Pinpoint the cell where the given text exists, returning its [X, Y] midpoint coordinate. 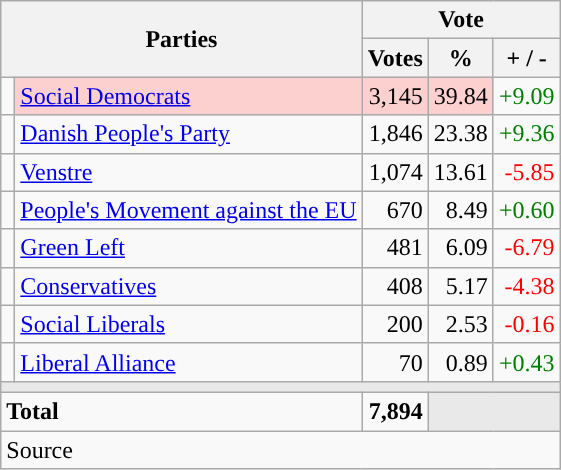
Venstre [188, 172]
1,846 [395, 134]
People's Movement against the EU [188, 210]
+9.36 [526, 134]
13.61 [460, 172]
-4.38 [526, 286]
-0.16 [526, 324]
0.89 [460, 362]
% [460, 58]
Votes [395, 58]
6.09 [460, 248]
Parties [182, 39]
-5.85 [526, 172]
5.17 [460, 286]
23.38 [460, 134]
408 [395, 286]
2.53 [460, 324]
Total [182, 411]
Liberal Alliance [188, 362]
7,894 [395, 411]
Vote [461, 20]
200 [395, 324]
Danish People's Party [188, 134]
8.49 [460, 210]
+0.60 [526, 210]
+ / - [526, 58]
70 [395, 362]
39.84 [460, 96]
Green Left [188, 248]
Social Liberals [188, 324]
481 [395, 248]
+9.09 [526, 96]
Conservatives [188, 286]
Source [280, 449]
+0.43 [526, 362]
3,145 [395, 96]
1,074 [395, 172]
-6.79 [526, 248]
Social Democrats [188, 96]
670 [395, 210]
